For the text-containing cell, return its midpoint in (X, Y) coordinate format. 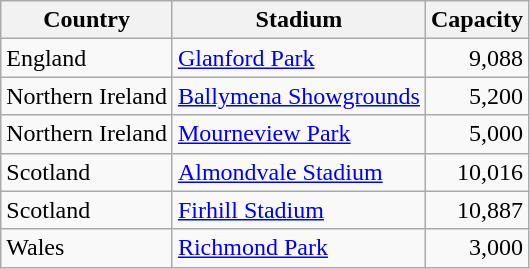
Almondvale Stadium (298, 172)
Ballymena Showgrounds (298, 96)
9,088 (476, 58)
Mourneview Park (298, 134)
5,000 (476, 134)
Wales (87, 248)
10,887 (476, 210)
Firhill Stadium (298, 210)
Country (87, 20)
5,200 (476, 96)
Stadium (298, 20)
10,016 (476, 172)
Glanford Park (298, 58)
Capacity (476, 20)
Richmond Park (298, 248)
England (87, 58)
3,000 (476, 248)
